Find where the given text appears and provide that cell's center as [X, Y] coordinate. 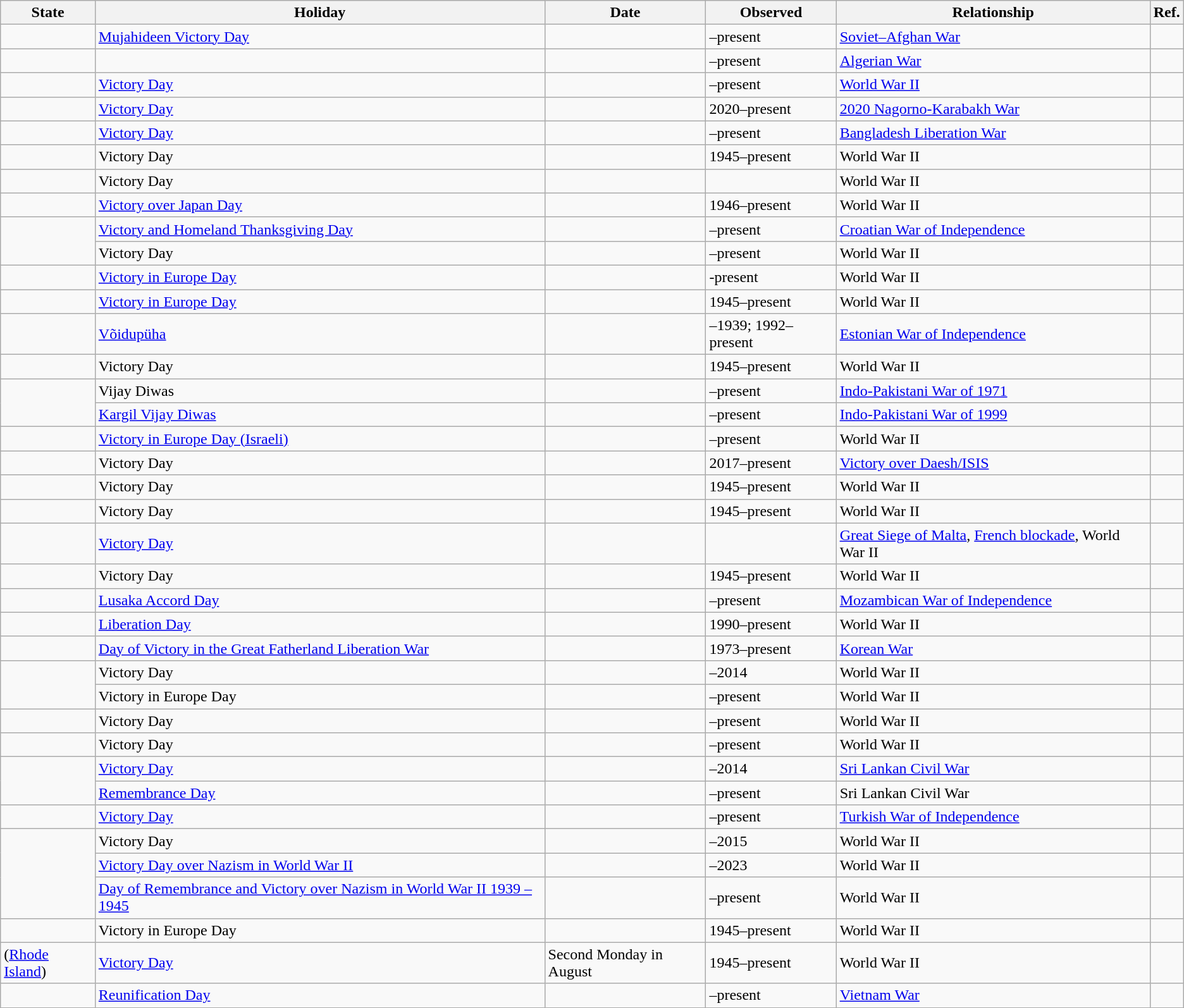
Reunification Day [320, 995]
Victory over Japan Day [320, 205]
2017–present [771, 463]
Turkish War of Independence [993, 817]
Kargil Vijay Diwas [320, 415]
Victory in Europe Day (Israeli) [320, 439]
Croatian War of Independence [993, 229]
Day of Victory in the Great Fatherland Liberation War [320, 648]
Mozambican War of Independence [993, 600]
Bangladesh Liberation War [993, 133]
1990–present [771, 624]
Relationship [993, 13]
Day of Remembrance and Victory over Nazism in World War II 1939 – 1945 [320, 898]
Vietnam War [993, 995]
(Rhode Island) [48, 962]
2020 Nagorno-Karabakh War [993, 109]
Estonian War of Independence [993, 334]
Algerian War [993, 61]
State [48, 13]
Victory over Daesh/ISIS [993, 463]
Mujahideen Victory Day [320, 37]
Holiday [320, 13]
–1939; 1992–present [771, 334]
–2023 [771, 865]
Ref. [1166, 13]
Indo-Pakistani War of 1971 [993, 391]
Indo-Pakistani War of 1999 [993, 415]
-present [771, 277]
Võidupüha [320, 334]
Lusaka Accord Day [320, 600]
1946–present [771, 205]
Great Siege of Malta, French blockade, World War II [993, 544]
2020–present [771, 109]
–2015 [771, 841]
Remembrance Day [320, 793]
Second Monday in August [625, 962]
Liberation Day [320, 624]
Vijay Diwas [320, 391]
Soviet–Afghan War [993, 37]
Observed [771, 13]
Date [625, 13]
Korean War [993, 648]
Victory Day over Nazism in World War II [320, 865]
Victory and Homeland Thanksgiving Day [320, 229]
1973–present [771, 648]
